Find where the given text appears and provide that cell's center as [X, Y] coordinate. 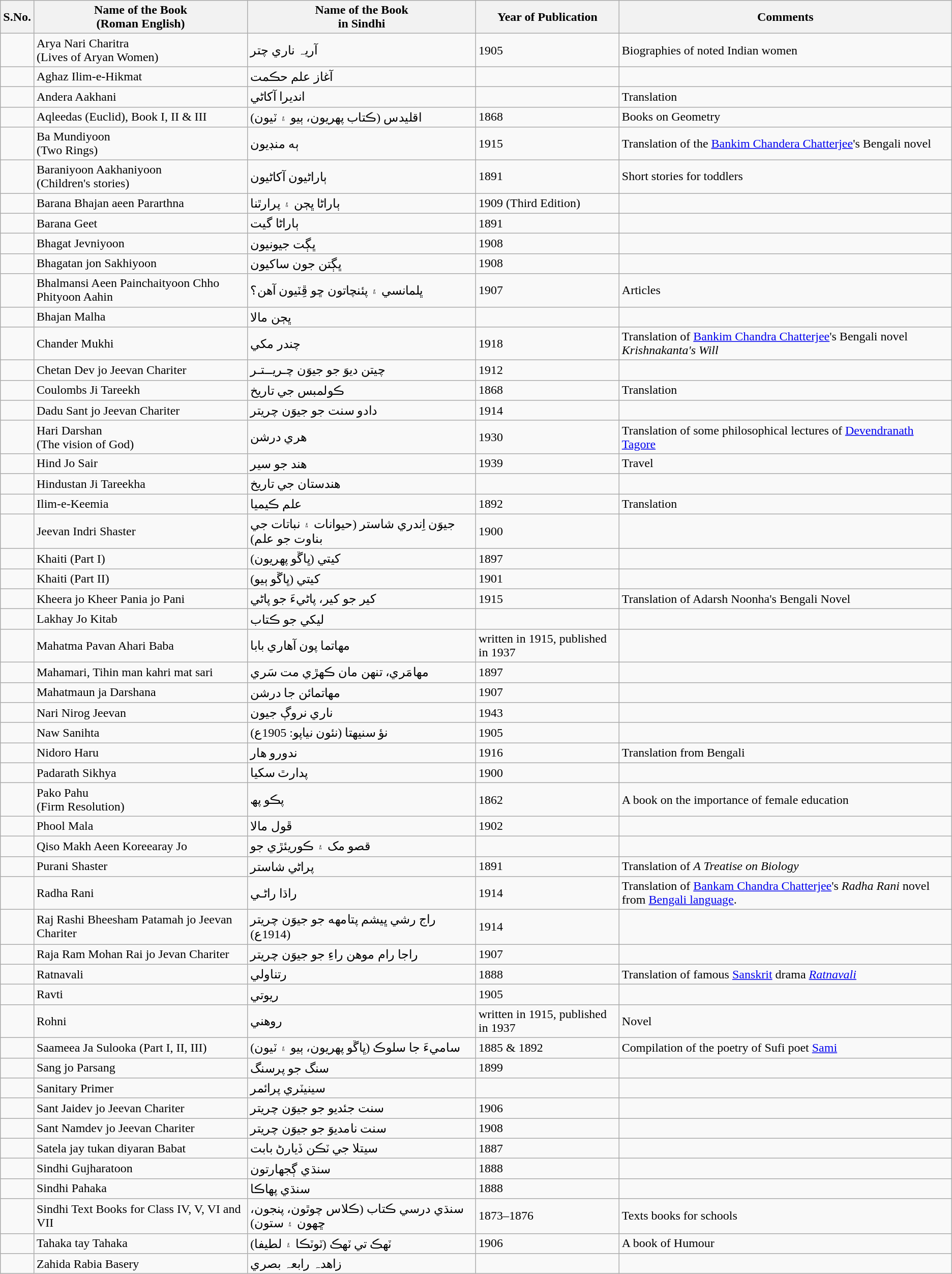
Khaiti (Part I) [140, 559]
1892 [548, 504]
Name of the Bookin Sindhi [362, 17]
ڀلمانسي ۽ پئنچاتون ڇو ڦِٽيون آهن؟ [362, 290]
سينيٽري پرائمر [362, 1088]
Aqleedas (Euclid), Book I, II & III [140, 117]
زاھدہ رابعہ بصري [362, 1264]
ندورو هار [362, 753]
1930 [548, 437]
Compilation of the poetry of Sufi poet Sami [785, 1048]
Bhajan Malha [140, 317]
ٻاراڻا ڀڄن ۽ پرارٿنا [362, 204]
اقليدس (ڪتاب پھريون، ٻيو ۽ ٽيون) [362, 117]
Khaiti (Part II) [140, 579]
پدارٿ سکيا [362, 773]
ڦول مالا [362, 826]
1887 [548, 1148]
روهني [362, 1021]
ڪولمبس جي تاريخ [362, 390]
Sindhi Pahaka [140, 1189]
دادو سنت جو جيوَن چريتر [362, 411]
Nidoro Haru [140, 753]
Naw Sanihta [140, 733]
ٻه منڊيون [362, 143]
Name of the Book(Roman English) [140, 17]
ڀڳتن جون ساکيون [362, 264]
Hari Darshan(The vision of God) [140, 437]
Purani Shaster [140, 866]
Ilim-e-Keemia [140, 504]
Bhagat Jevniyoon [140, 244]
Translation of Adarsh Noonha's Bengali Novel [785, 599]
Sindhi Gujharatoon [140, 1169]
هري درشن [362, 437]
سنڌي پھاڪا [362, 1189]
Translation from Bengali [785, 753]
(ڀاڱو ٻيو) کيتي [362, 579]
1912 [548, 370]
Translation of the Bankim Chandera Chatterjee's Bengali novel [785, 143]
ڀڳت جيونيون [362, 244]
ٽهڪ تي ٽهڪ (ٽوٽڪا ۽ لطيفا) [362, 1243]
Kheera jo Kheer Pania jo Pani [140, 599]
Satela jay tukan diyaran Babat [140, 1148]
A book on the importance of female education [785, 800]
Biographies of noted Indian women [785, 50]
Short stories for toddlers [785, 177]
هندستان جي تاريخ [362, 484]
Rohni [140, 1021]
Saameea Ja Sulooka (Part I, II, III) [140, 1048]
آغاز علم حڪمت [362, 77]
Chetan Dev jo Jeevan Chariter [140, 370]
Nari Nirog Jeevan [140, 713]
Travel [785, 464]
سنگ جو پرسنگ [362, 1068]
Hind Jo Sair [140, 464]
مهاتمائن جا درشن [362, 692]
مهامَري، تنهن مان ڪهڙي مت سَري [362, 672]
Sant Namdev jo Jeevan Chariter [140, 1128]
ناري نروڳ جيون [362, 713]
Translation of A Treatise on Biology [785, 866]
Sant Jaidev jo Jeevan Chariter [140, 1108]
1939 [548, 464]
S.No. [17, 17]
ريوتي [362, 995]
رتناولي [362, 974]
Baraniyoon Aakhaniyoon(Children's stories) [140, 177]
1901 [548, 579]
Lakhay Jo Kitab [140, 619]
Barana Geet [140, 223]
Ravti [140, 995]
چيتن ديوَ جو جيوَن چـريــتـر [362, 370]
Radha Rani [140, 893]
انديرا آکاڻي [362, 97]
سيتلا جي ٽڪن ڏيارڻ بابت [362, 1148]
Raj Rashi Bheesham Patamah jo Jeevan Chariter [140, 927]
Arya Nari Charitra(Lives of Aryan Women) [140, 50]
Bhagatan jon Sakhiyoon [140, 264]
Ba Mundiyoon(Two Rings) [140, 143]
Articles [785, 290]
آريہ ناري چتر [362, 50]
Tahaka tay Tahaka [140, 1243]
کيتي (ڀاڱو پھريون) [362, 559]
سنت نامديوَ جو جيوَن چريتر [362, 1128]
Barana Bhajan aeen Pararthna [140, 204]
Year of Publication [548, 17]
Sindhi Text Books for Class IV, V, VI and VII [140, 1216]
Pako Pahu(Firm Resolution) [140, 800]
Books on Geometry [785, 117]
A book of Humour [785, 1243]
Raja Ram Mohan Rai jo Jevan Chariter [140, 954]
Ratnavali [140, 974]
Bhalmansi Aeen Painchaityoon Chho Phityoon Aahin [140, 290]
نؤ سنيهتا (نئون نياپو: 1905ع) [362, 733]
Qiso Makh Aeen Koreearay Jo [140, 846]
Phool Mala [140, 826]
ليکي جو ڪتاب [362, 619]
1943 [548, 713]
Mahamari, Tihin man kahri mat sari [140, 672]
Padarath Sikhya [140, 773]
ساميءَ جا سلوڪ (ڀاڱو پھريون، ٻيو ۽ ٽيون) [362, 1048]
Aghaz Ilim-e-Hikmat [140, 77]
1862 [548, 800]
راڌا راڻـي [362, 893]
1873–1876 [548, 1216]
ٻاراڻيون آکاڻيون [362, 177]
1918 [548, 344]
Dadu Sant jo Jeevan Chariter [140, 411]
Sang jo Parsang [140, 1068]
1916 [548, 753]
Translation of Bankam Chandra Chatterjee's Radha Rani novel from Bengali language. [785, 893]
Chander Mukhi [140, 344]
Zahida Rabia Basery [140, 1264]
Texts books for schools [785, 1216]
راج رشي ڀيشم پتامهه جو جيوَن چريتر (1914ع) [362, 927]
پراڻي شاستر [362, 866]
Sanitary Primer [140, 1088]
Hindustan Ji Tareekha [140, 484]
Coulombs Ji Tareekh [140, 390]
ٻاراڻا گيت [362, 223]
چندر مکي [362, 344]
Translation of Bankim Chandra Chatterjee's Bengali novel Krishnakanta's Will [785, 344]
سنڌي ڳجھارتون [362, 1169]
1902 [548, 826]
ھند جو سير [362, 464]
راجا رام موهن راءِ جو جيوَن چريتر [362, 954]
Translation of some philosophical lectures of Devendranath Tagore [785, 437]
کير جو کير، پاڻيءَ جو پاڻي [362, 599]
Jeevan Indri Shaster [140, 531]
مهاتما پون آهاري بابا [362, 645]
1899 [548, 1068]
قصو مک ۽ ڪوريئڙي جو [362, 846]
ڀڄن مالا [362, 317]
Mahatma Pavan Ahari Baba [140, 645]
Novel [785, 1021]
1909 (Third Edition) [548, 204]
علم ڪيميا [362, 504]
Translation of famous Sanskrit drama Ratnavali [785, 974]
Comments [785, 17]
جيوَن اِندري شاستر (حيوانات ۽ نباتات جي بناوت جو علم) [362, 531]
Mahatmaun ja Darshana [140, 692]
Andera Aakhani [140, 97]
سنڌي درسي ڪتاب (ڪلاس چوٿون، پنجون، ڇھون ۽ ستون) [362, 1216]
1885 & 1892 [548, 1048]
سنت جئديو جو جيوَن چريتر [362, 1108]
پڪو پھ [362, 800]
